Output the (X, Y) coordinate of the center of the cell containing the given text.  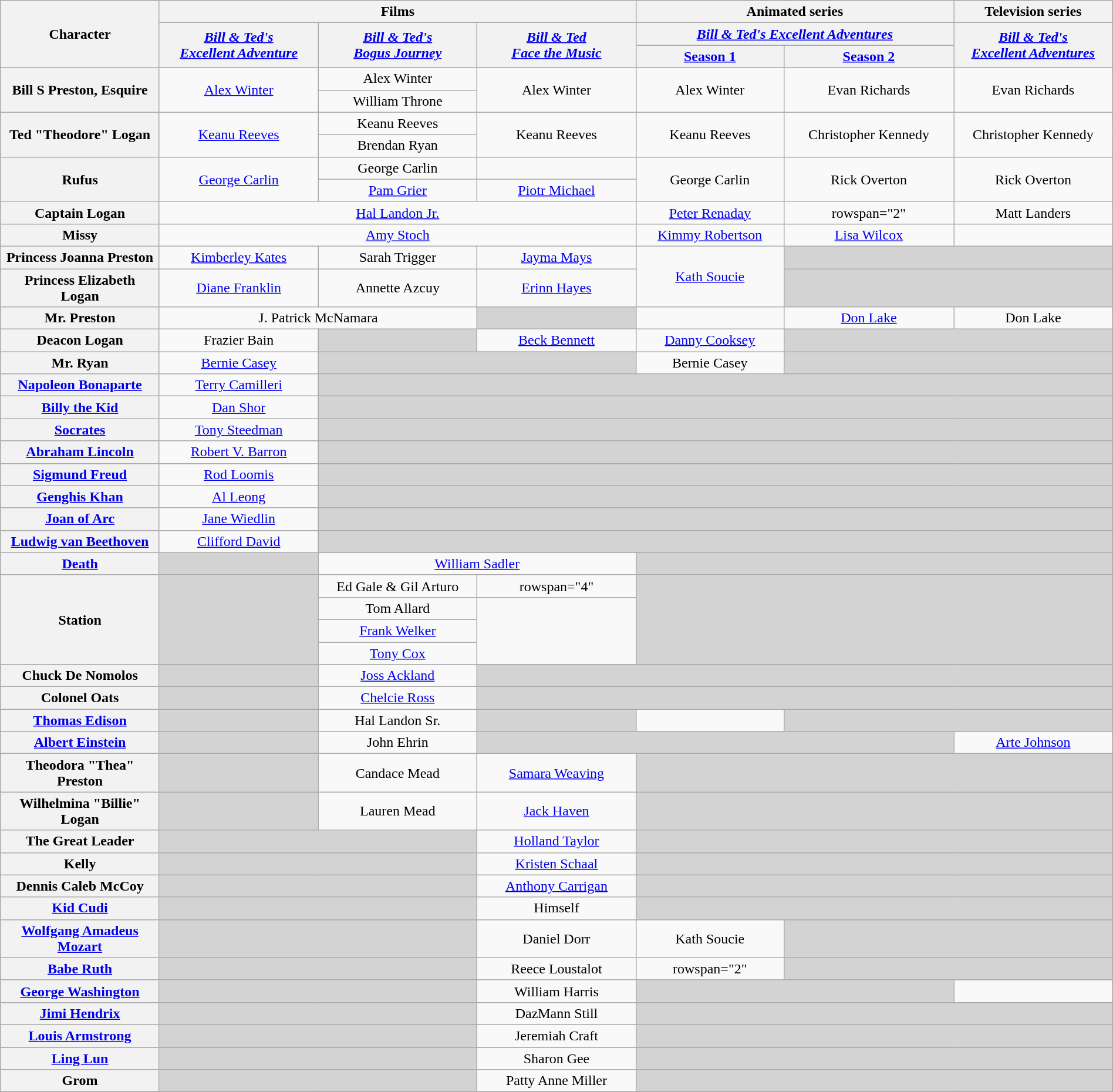
Jack Haven (556, 811)
Sharon Gee (556, 1059)
Clifford David (238, 541)
William Sadler (477, 564)
Hal Landon Jr. (397, 213)
William Throne (398, 101)
Brendan Ryan (398, 146)
Kid Cudi (80, 908)
Season 1 (710, 56)
Tony Steedman (238, 430)
Tom Allard (398, 608)
Station (80, 619)
Hal Landon Sr. (398, 720)
Dan Shor (238, 407)
Television series (1033, 12)
Patty Anne Miller (556, 1081)
Frazier Bain (238, 341)
Kristen Schaal (556, 864)
Holland Taylor (556, 841)
Mr. Preston (80, 318)
Robert V. Barron (238, 452)
William Harris (556, 991)
Piotr Michael (556, 190)
Billy the Kid (80, 407)
Rufus (80, 179)
Season 2 (869, 56)
Colonel Oats (80, 698)
Princess Joanna Preston (80, 257)
Joan of Arc (80, 519)
Jane Wiedlin (238, 519)
Films (397, 12)
John Ehrin (398, 743)
Bill & TedFace the Music (556, 45)
Annette Azcuy (398, 288)
Jimi Hendrix (80, 1013)
Pam Grier (398, 190)
Death (80, 564)
Frank Welker (398, 631)
Ling Lun (80, 1059)
Samara Weaving (556, 773)
Animated series (795, 12)
Joss Ackland (398, 676)
Louis Armstrong (80, 1036)
Wolfgang Amadeus Mozart (80, 938)
Mr. Ryan (80, 363)
Bill & Ted'sExcellent Adventure (238, 45)
Amy Stoch (397, 235)
DazMann Still (556, 1013)
Theodora "Thea" Preston (80, 773)
Candace Mead (398, 773)
Genghis Khan (80, 497)
Jeremiah Craft (556, 1036)
Character (80, 34)
Babe Ruth (80, 969)
Bill & Ted's Excellent Adventures (795, 34)
Missy (80, 235)
Peter Renaday (710, 213)
Arte Johnson (1033, 743)
Matt Landers (1033, 213)
Al Leong (238, 497)
Grom (80, 1081)
rowspan="4" (556, 586)
Ted "Theodore" Logan (80, 134)
Kelly (80, 864)
Tony Cox (398, 653)
Anthony Carrigan (556, 886)
Bill & Ted'sExcellent Adventures (1033, 45)
The Great Leader (80, 841)
Danny Cooksey (710, 341)
Rod Loomis (238, 474)
J. Patrick McNamara (318, 318)
Chelcie Ross (398, 698)
Terry Camilleri (238, 385)
Sigmund Freud (80, 474)
Daniel Dorr (556, 938)
Wilhelmina "Billie" Logan (80, 811)
Ludwig van Beethoven (80, 541)
Erinn Hayes (556, 288)
Beck Bennett (556, 341)
George Washington (80, 991)
Lauren Mead (398, 811)
Ed Gale & Gil Arturo (398, 586)
Thomas Edison (80, 720)
Sarah Trigger (398, 257)
Diane Franklin (238, 288)
Bill S Preston, Esquire (80, 90)
Lisa Wilcox (869, 235)
Reece Loustalot (556, 969)
Albert Einstein (80, 743)
Kimmy Robertson (710, 235)
Deacon Logan (80, 341)
Princess Elizabeth Logan (80, 288)
Kimberley Kates (238, 257)
Himself (556, 908)
Chuck De Nomolos (80, 676)
Captain Logan (80, 213)
Bill & Ted'sBogus Journey (398, 45)
Napoleon Bonaparte (80, 385)
Abraham Lincoln (80, 452)
Socrates (80, 430)
Dennis Caleb McCoy (80, 886)
Jayma Mays (556, 257)
